Return (X, Y) of the center of cell containing provided text 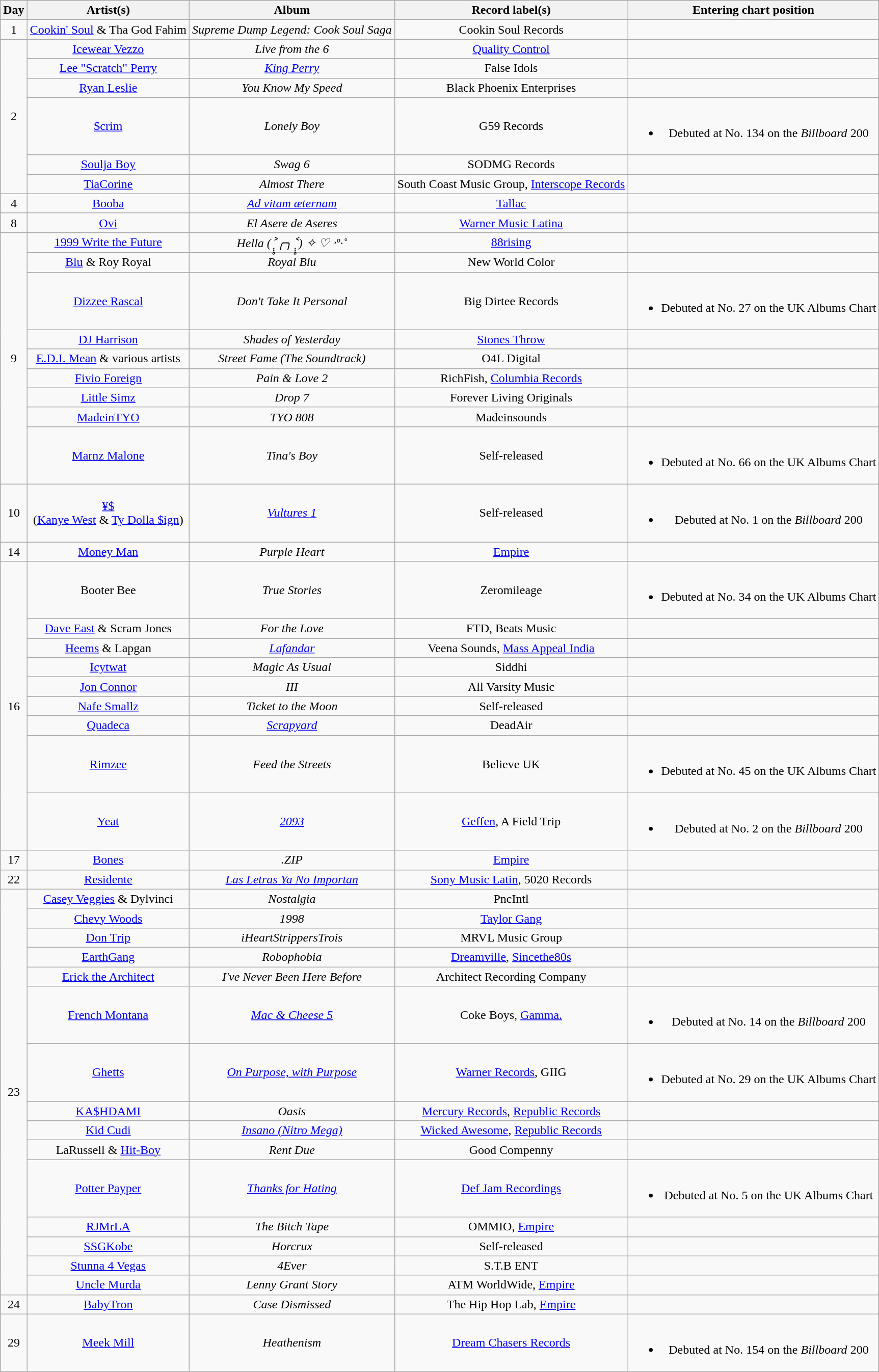
Debuted at No. 5 on the UK Albums Chart (753, 1188)
Lee "Scratch" Perry (108, 68)
Swag 6 (291, 165)
Kid Cudi (108, 1131)
Booba (108, 203)
Forever Living Originals (511, 397)
Album (291, 10)
French Montana (108, 1015)
Record label(s) (511, 10)
For the Love (291, 629)
Las Letras Ya No Importan (291, 879)
You Know My Speed (291, 88)
El Asere de Aseres (291, 223)
Meek Mill (108, 1343)
Marnz Malone (108, 455)
14 (14, 552)
Mercury Records, Republic Records (511, 1111)
Coke Boys, Gamma. (511, 1015)
Chevy Woods (108, 918)
Cookin' Soul & Tha God Fahim (108, 30)
On Purpose, with Purpose (291, 1073)
Rimzee (108, 764)
4 (14, 203)
Feed the Streets (291, 764)
Good Compenny (511, 1150)
9 (14, 358)
Supreme Dump Legend: Cook Soul Saga (291, 30)
Debuted at No. 34 on the UK Albums Chart (753, 590)
MadeinTYO (108, 417)
Don't Take It Personal (291, 301)
DJ Harrison (108, 339)
$crim (108, 126)
29 (14, 1343)
Ryan Leslie (108, 88)
8 (14, 223)
Tina's Boy (291, 455)
Big Dirtee Records (511, 301)
Rent Due (291, 1150)
Debuted at No. 2 on the Billboard 200 (753, 821)
Potter Payper (108, 1188)
¥$ (Kanye West & Ty Dolla $ign) (108, 513)
Nafe Smallz (108, 706)
Debuted at No. 154 on the Billboard 200 (753, 1343)
Booter Bee (108, 590)
Jon Connor (108, 687)
Dave East & Scram Jones (108, 629)
Mac & Cheese 5 (291, 1015)
Scrapyard (291, 725)
PncIntl (511, 899)
Black Phoenix Enterprises (511, 88)
TYO 808 (291, 417)
Debuted at No. 14 on the Billboard 200 (753, 1015)
Siddhi (511, 667)
2 (14, 116)
Purple Heart (291, 552)
.ZIP (291, 860)
iHeartStrippersTrois (291, 937)
TiaCorine (108, 184)
Dreamville, Sincethe80s (511, 957)
RichFish, Columbia Records (511, 378)
All Varsity Music (511, 687)
Def Jam Recordings (511, 1188)
Money Man (108, 552)
Street Fame (The Soundtrack) (291, 359)
Architect Recording Company (511, 977)
Stones Throw (511, 339)
Icytwat (108, 667)
OMMIO, Empire (511, 1227)
DeadAir (511, 725)
Stunna 4 Vegas (108, 1266)
The Bitch Tape (291, 1227)
Shades of Yesterday (291, 339)
Robophobia (291, 957)
17 (14, 860)
Cookin Soul Records (511, 30)
Warner Records, GIIG (511, 1073)
Nostalgia (291, 899)
Heems & Lapgan (108, 648)
Ad vitam æternam (291, 203)
ATM WorldWide, Empire (511, 1285)
Heathenism (291, 1343)
Thanks for Hating (291, 1188)
Quality Control (511, 49)
King Perry (291, 68)
Icewear Vezzo (108, 49)
Artist(s) (108, 10)
Debuted at No. 29 on the UK Albums Chart (753, 1073)
Geffen, A Field Trip (511, 821)
Madeinsounds (511, 417)
16 (14, 706)
Soulja Boy (108, 165)
Zeromileage (511, 590)
Lenny Grant Story (291, 1285)
1 (14, 30)
SSGKobe (108, 1246)
4Ever (291, 1266)
Ticket to the Moon (291, 706)
Drop 7 (291, 397)
O4L Digital (511, 359)
23 (14, 1092)
Uncle Murda (108, 1285)
Royal Blu (291, 262)
E.D.I. Mean & various artists (108, 359)
True Stories (291, 590)
Hella (˃̣̣̥╭╮˂̣̣̥) ✧ ♡ ‧º·˚ (291, 243)
Dizzee Rascal (108, 301)
Blu & Roy Royal (108, 262)
SODMG Records (511, 165)
Warner Music Latina (511, 223)
Lafandar (291, 648)
Erick the Architect (108, 977)
Debuted at No. 1 on the Billboard 200 (753, 513)
Residente (108, 879)
22 (14, 879)
Case Dismissed (291, 1304)
Magic As Usual (291, 667)
RJMrLA (108, 1227)
BabyTron (108, 1304)
Ghetts (108, 1073)
Debuted at No. 66 on the UK Albums Chart (753, 455)
Little Simz (108, 397)
Fivio Foreign (108, 378)
Wicked Awesome, Republic Records (511, 1131)
1998 (291, 918)
24 (14, 1304)
S.T.B ENT (511, 1266)
Pain & Love 2 (291, 378)
Vultures 1 (291, 513)
Dream Chasers Records (511, 1343)
1999 Write the Future (108, 243)
Tallac (511, 203)
Live from the 6 (291, 49)
New World Color (511, 262)
Veena Sounds, Mass Appeal India (511, 648)
Insano (Nitro Mega) (291, 1131)
MRVL Music Group (511, 937)
South Coast Music Group, Interscope Records (511, 184)
Bones (108, 860)
Taylor Gang (511, 918)
10 (14, 513)
Quadeca (108, 725)
Debuted at No. 45 on the UK Albums Chart (753, 764)
KA$HDAMI (108, 1111)
The Hip Hop Lab, Empire (511, 1304)
Believe UK (511, 764)
Yeat (108, 821)
Ovi (108, 223)
EarthGang (108, 957)
LaRussell & Hit-Boy (108, 1150)
FTD, Beats Music (511, 629)
False Idols (511, 68)
Sony Music Latin, 5020 Records (511, 879)
Almost There (291, 184)
Day (14, 10)
I've Never Been Here Before (291, 977)
Don Trip (108, 937)
88rising (511, 243)
Horcrux (291, 1246)
Entering chart position (753, 10)
Lonely Boy (291, 126)
Debuted at No. 134 on the Billboard 200 (753, 126)
Debuted at No. 27 on the UK Albums Chart (753, 301)
2093 (291, 821)
G59 Records (511, 126)
Casey Veggies & Dylvinci (108, 899)
Oasis (291, 1111)
III (291, 687)
